Return (X, Y) of the center of cell containing provided text 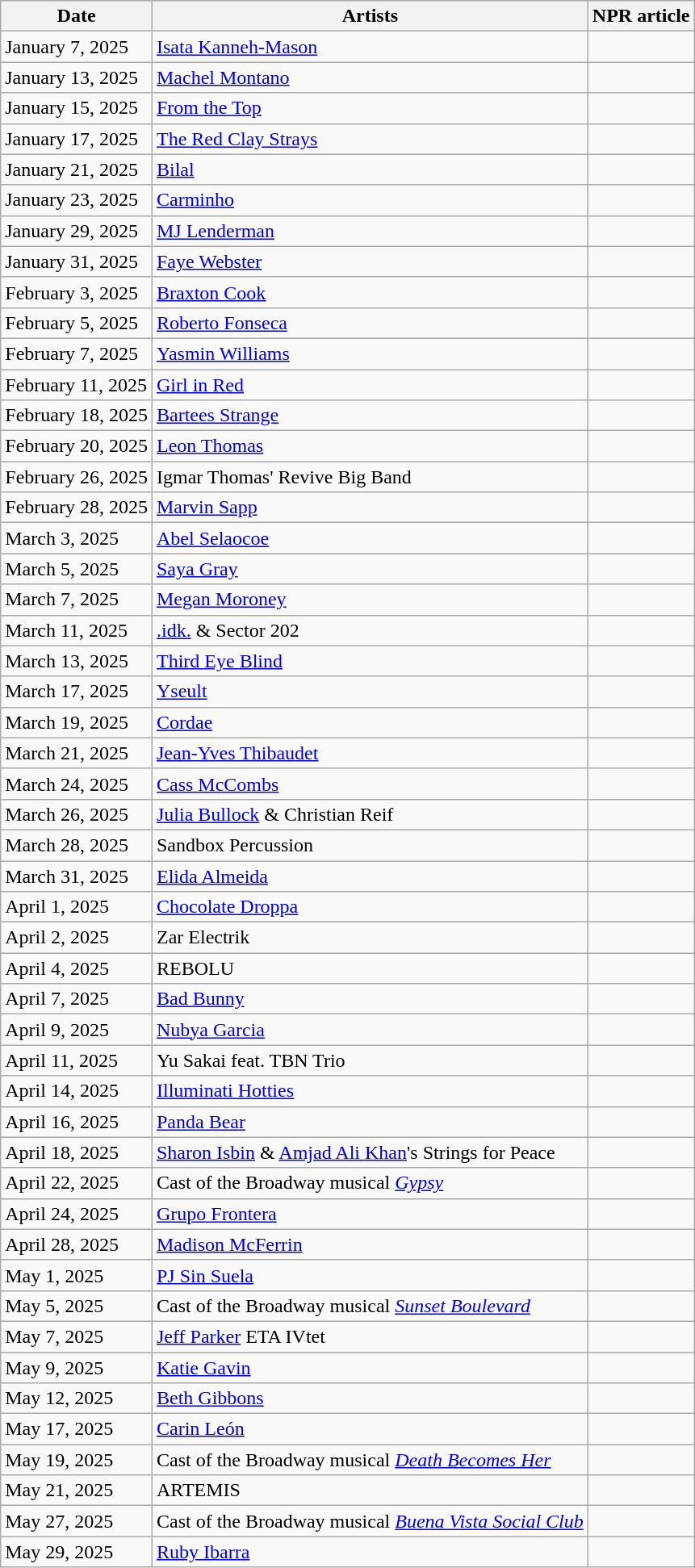
January 17, 2025 (77, 139)
Cast of the Broadway musical Sunset Boulevard (370, 1306)
Madison McFerrin (370, 1244)
March 5, 2025 (77, 569)
February 18, 2025 (77, 416)
Jeff Parker ETA IVtet (370, 1336)
April 16, 2025 (77, 1122)
Yasmin Williams (370, 353)
February 20, 2025 (77, 446)
March 24, 2025 (77, 784)
January 23, 2025 (77, 200)
Carin León (370, 1429)
ARTEMIS (370, 1491)
Artists (370, 16)
April 14, 2025 (77, 1091)
April 4, 2025 (77, 968)
February 3, 2025 (77, 292)
February 11, 2025 (77, 385)
Igmar Thomas' Revive Big Band (370, 477)
May 12, 2025 (77, 1399)
April 22, 2025 (77, 1183)
April 24, 2025 (77, 1214)
Leon Thomas (370, 446)
Cordae (370, 722)
April 11, 2025 (77, 1060)
March 21, 2025 (77, 753)
Julia Bullock & Christian Reif (370, 814)
May 7, 2025 (77, 1336)
January 21, 2025 (77, 169)
Isata Kanneh-Mason (370, 47)
March 3, 2025 (77, 538)
Elida Almeida (370, 876)
Cast of the Broadway musical Death Becomes Her (370, 1460)
MJ Lenderman (370, 231)
Katie Gavin (370, 1368)
Cast of the Broadway musical Buena Vista Social Club (370, 1521)
Grupo Frontera (370, 1214)
January 15, 2025 (77, 108)
Date (77, 16)
January 7, 2025 (77, 47)
From the Top (370, 108)
March 28, 2025 (77, 845)
Braxton Cook (370, 292)
Abel Selaocoe (370, 538)
.idk. & Sector 202 (370, 630)
May 5, 2025 (77, 1306)
March 7, 2025 (77, 600)
May 9, 2025 (77, 1368)
May 1, 2025 (77, 1275)
March 13, 2025 (77, 661)
March 31, 2025 (77, 876)
April 1, 2025 (77, 907)
Bilal (370, 169)
Faye Webster (370, 261)
Yseult (370, 692)
Zar Electrik (370, 938)
Bartees Strange (370, 416)
Third Eye Blind (370, 661)
Girl in Red (370, 385)
April 7, 2025 (77, 999)
Chocolate Droppa (370, 907)
April 9, 2025 (77, 1030)
Cast of the Broadway musical Gypsy (370, 1183)
March 11, 2025 (77, 630)
Nubya Garcia (370, 1030)
Panda Bear (370, 1122)
February 28, 2025 (77, 508)
PJ Sin Suela (370, 1275)
Cass McCombs (370, 784)
Yu Sakai feat. TBN Trio (370, 1060)
March 26, 2025 (77, 814)
Bad Bunny (370, 999)
March 17, 2025 (77, 692)
February 5, 2025 (77, 323)
Ruby Ibarra (370, 1552)
Megan Moroney (370, 600)
May 21, 2025 (77, 1491)
Beth Gibbons (370, 1399)
REBOLU (370, 968)
Jean-Yves Thibaudet (370, 753)
The Red Clay Strays (370, 139)
May 17, 2025 (77, 1429)
May 19, 2025 (77, 1460)
Sandbox Percussion (370, 845)
January 13, 2025 (77, 77)
January 29, 2025 (77, 231)
Sharon Isbin & Amjad Ali Khan's Strings for Peace (370, 1152)
Marvin Sapp (370, 508)
April 2, 2025 (77, 938)
February 7, 2025 (77, 353)
April 18, 2025 (77, 1152)
Saya Gray (370, 569)
May 27, 2025 (77, 1521)
Illuminati Hotties (370, 1091)
Machel Montano (370, 77)
May 29, 2025 (77, 1552)
Carminho (370, 200)
March 19, 2025 (77, 722)
NPR article (641, 16)
February 26, 2025 (77, 477)
April 28, 2025 (77, 1244)
January 31, 2025 (77, 261)
Roberto Fonseca (370, 323)
